Find where the given text appears and provide that cell's center as (X, Y) coordinate. 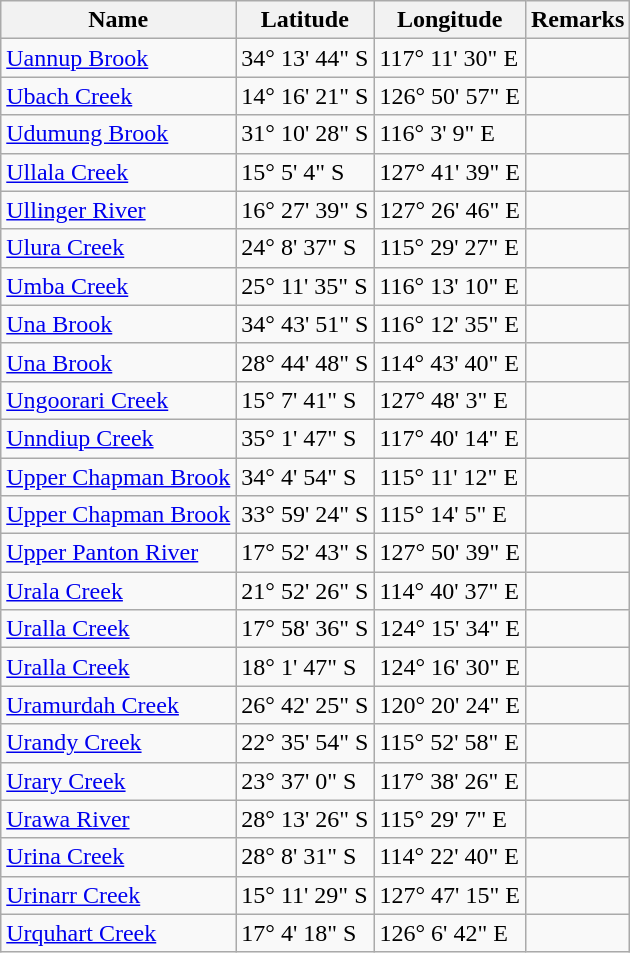
18° 1' 47" S (305, 667)
Ubach Creek (118, 96)
16° 27' 39" S (305, 210)
Ungoorari Creek (118, 400)
124° 16' 30" E (450, 667)
Ullinger River (118, 210)
Ulura Creek (118, 248)
28° 44' 48" S (305, 362)
17° 52' 43" S (305, 553)
Urinarr Creek (118, 895)
Name (118, 20)
Remarks (577, 20)
117° 11' 30" E (450, 58)
117° 38' 26" E (450, 781)
35° 1' 47" S (305, 438)
127° 26' 46" E (450, 210)
28° 13' 26" S (305, 819)
115° 29' 7" E (450, 819)
23° 37' 0" S (305, 781)
115° 11' 12" E (450, 477)
15° 7' 41" S (305, 400)
114° 40' 37" E (450, 591)
117° 40' 14" E (450, 438)
Longitude (450, 20)
120° 20' 24" E (450, 705)
116° 12' 35" E (450, 324)
34° 4' 54" S (305, 477)
116° 3' 9" E (450, 134)
17° 4' 18" S (305, 933)
24° 8' 37" S (305, 248)
34° 43' 51" S (305, 324)
Upper Panton River (118, 553)
Urala Creek (118, 591)
14° 16' 21" S (305, 96)
114° 43' 40" E (450, 362)
15° 5' 4" S (305, 172)
124° 15' 34" E (450, 629)
Uramurdah Creek (118, 705)
Urawa River (118, 819)
17° 58' 36" S (305, 629)
115° 52' 58" E (450, 743)
25° 11' 35" S (305, 286)
127° 50' 39" E (450, 553)
Uannup Brook (118, 58)
115° 29' 27" E (450, 248)
Urquhart Creek (118, 933)
15° 11' 29" S (305, 895)
22° 35' 54" S (305, 743)
Udumung Brook (118, 134)
Unndiup Creek (118, 438)
126° 50' 57" E (450, 96)
Umba Creek (118, 286)
127° 41' 39" E (450, 172)
Urary Creek (118, 781)
Urina Creek (118, 857)
26° 42' 25" S (305, 705)
33° 59' 24" S (305, 515)
28° 8' 31" S (305, 857)
115° 14' 5" E (450, 515)
Latitude (305, 20)
21° 52' 26" S (305, 591)
116° 13' 10" E (450, 286)
34° 13' 44" S (305, 58)
127° 48' 3" E (450, 400)
114° 22' 40" E (450, 857)
31° 10' 28" S (305, 134)
127° 47' 15" E (450, 895)
Ullala Creek (118, 172)
Urandy Creek (118, 743)
126° 6' 42" E (450, 933)
